Output the (x, y) coordinate of the center of the cell containing the given text.  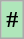
# (12, 20)
